Detect which cell encompasses the target text, then output its [X, Y] center coordinate. 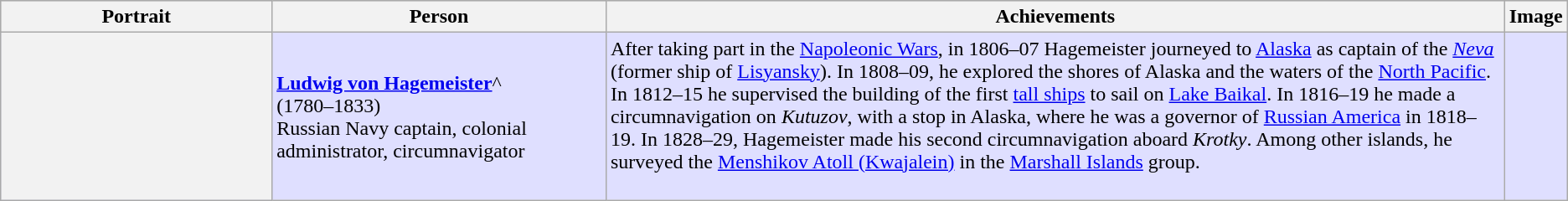
Ludwig von Hagemeister^(1780–1833)Russian Navy captain, colonial administrator, circumnavigator [439, 116]
Achievements [1055, 17]
Image [1536, 17]
Portrait [137, 17]
Person [439, 17]
